Capture the cell that displays the provided text and extract its (X, Y) central coordinate. 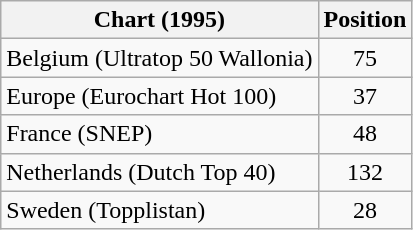
Netherlands (Dutch Top 40) (160, 172)
37 (365, 96)
28 (365, 210)
Belgium (Ultratop 50 Wallonia) (160, 58)
48 (365, 134)
Europe (Eurochart Hot 100) (160, 96)
Sweden (Topplistan) (160, 210)
Position (365, 20)
France (SNEP) (160, 134)
132 (365, 172)
Chart (1995) (160, 20)
75 (365, 58)
